Extract the (x, y) coordinate from the center of the cell holding the provided text.  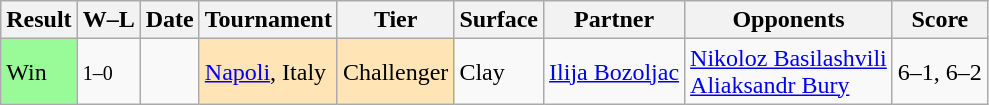
Result (39, 20)
Nikoloz Basilashvili Aliaksandr Bury (789, 72)
Surface (499, 20)
Ilija Bozoljac (614, 72)
Score (940, 20)
Clay (499, 72)
Opponents (789, 20)
Tier (395, 20)
Tournament (268, 20)
6–1, 6–2 (940, 72)
Napoli, Italy (268, 72)
Challenger (395, 72)
Partner (614, 20)
W–L (108, 20)
1–0 (108, 72)
Date (170, 20)
Win (39, 72)
